Find where the given text appears and provide that cell's center as [X, Y] coordinate. 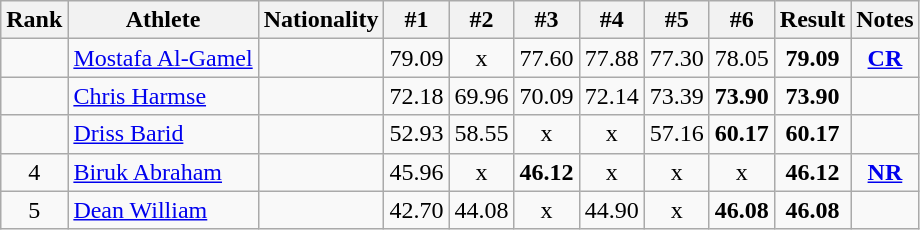
Athlete [163, 20]
Mostafa Al-Gamel [163, 58]
5 [34, 210]
Dean William [163, 210]
Rank [34, 20]
70.09 [546, 96]
77.60 [546, 58]
78.05 [742, 58]
44.08 [482, 210]
Chris Harmse [163, 96]
#1 [416, 20]
73.39 [676, 96]
Biruk Abraham [163, 172]
52.93 [416, 134]
58.55 [482, 134]
4 [34, 172]
57.16 [676, 134]
44.90 [612, 210]
77.30 [676, 58]
#5 [676, 20]
45.96 [416, 172]
72.14 [612, 96]
#6 [742, 20]
69.96 [482, 96]
Notes [885, 20]
#2 [482, 20]
#4 [612, 20]
77.88 [612, 58]
Result [812, 20]
Driss Barid [163, 134]
NR [885, 172]
Nationality [321, 20]
42.70 [416, 210]
72.18 [416, 96]
CR [885, 58]
#3 [546, 20]
